Return the [x, y] coordinate for the center point of the cell that contains the specified text.  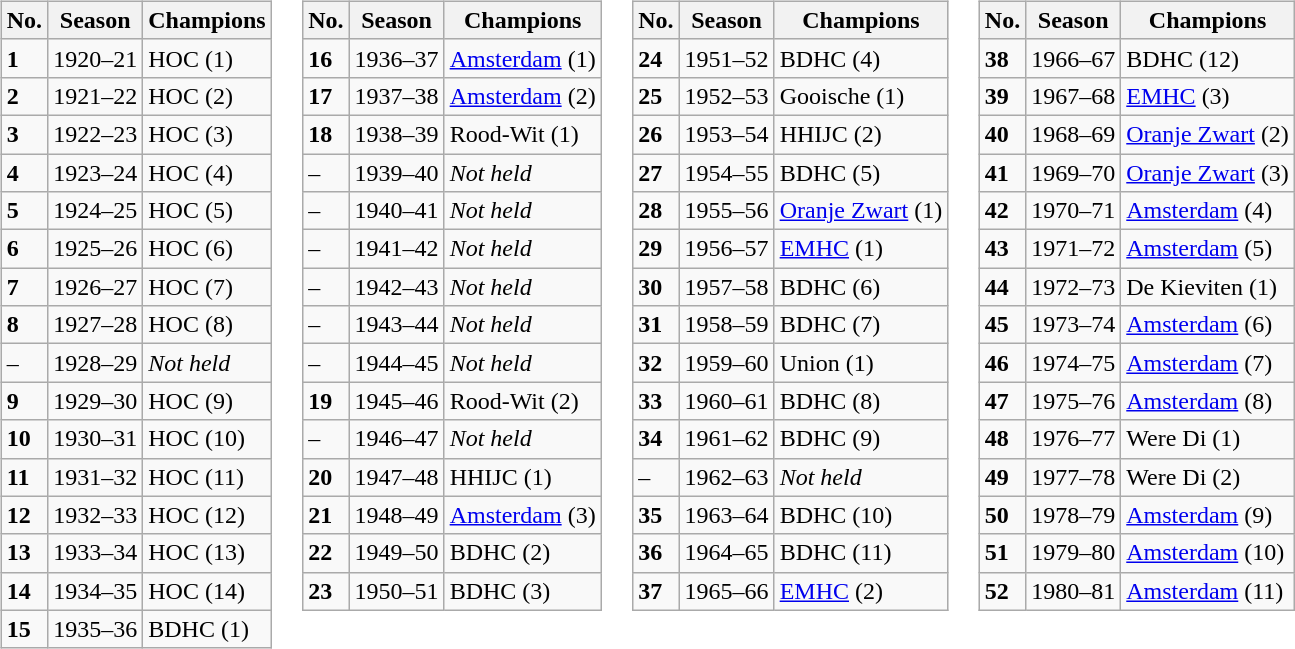
1967–68 [1074, 96]
1947–48 [396, 477]
1973–74 [1074, 325]
Amsterdam (3) [522, 515]
1924–25 [96, 211]
13 [24, 553]
1944–45 [396, 363]
Amsterdam (1) [522, 58]
Amsterdam (8) [1208, 401]
BDHC (5) [861, 173]
Amsterdam (2) [522, 96]
Rood-Wit (2) [522, 401]
1966–67 [1074, 58]
11 [24, 477]
25 [656, 96]
1936–37 [396, 58]
HOC (9) [207, 401]
Oranje Zwart (1) [861, 211]
EMHC (2) [861, 591]
BDHC (12) [1208, 58]
35 [656, 515]
BDHC (8) [861, 401]
9 [24, 401]
Union (1) [861, 363]
1940–41 [396, 211]
27 [656, 173]
52 [1002, 591]
37 [656, 591]
1926–27 [96, 287]
1935–36 [96, 629]
1970–71 [1074, 211]
1921–22 [96, 96]
1953–54 [726, 134]
HOC (13) [207, 553]
16 [326, 58]
HOC (5) [207, 211]
1938–39 [396, 134]
BDHC (3) [522, 591]
23 [326, 591]
HOC (12) [207, 515]
1960–61 [726, 401]
HOC (8) [207, 325]
1969–70 [1074, 173]
Amsterdam (9) [1208, 515]
1948–49 [396, 515]
1956–57 [726, 249]
Oranje Zwart (3) [1208, 173]
BDHC (7) [861, 325]
24 [656, 58]
6 [24, 249]
HOC (4) [207, 173]
BDHC (4) [861, 58]
EMHC (1) [861, 249]
1954–55 [726, 173]
1939–40 [396, 173]
19 [326, 401]
1950–51 [396, 591]
1920–21 [96, 58]
Amsterdam (4) [1208, 211]
36 [656, 553]
HOC (2) [207, 96]
Amsterdam (5) [1208, 249]
Rood-Wit (1) [522, 134]
1962–63 [726, 477]
1949–50 [396, 553]
33 [656, 401]
1942–43 [396, 287]
BDHC (1) [207, 629]
1968–69 [1074, 134]
1978–79 [1074, 515]
BDHC (6) [861, 287]
50 [1002, 515]
Amsterdam (6) [1208, 325]
1974–75 [1074, 363]
HOC (7) [207, 287]
1980–81 [1074, 591]
1955–56 [726, 211]
22 [326, 553]
De Kieviten (1) [1208, 287]
8 [24, 325]
HHIJC (1) [522, 477]
Were Di (2) [1208, 477]
1 [24, 58]
1929–30 [96, 401]
1963–64 [726, 515]
30 [656, 287]
42 [1002, 211]
1958–59 [726, 325]
1957–58 [726, 287]
1946–47 [396, 439]
29 [656, 249]
21 [326, 515]
1976–77 [1074, 439]
1975–76 [1074, 401]
3 [24, 134]
HOC (1) [207, 58]
Amsterdam (7) [1208, 363]
12 [24, 515]
1923–24 [96, 173]
20 [326, 477]
1951–52 [726, 58]
HOC (10) [207, 439]
1965–66 [726, 591]
31 [656, 325]
46 [1002, 363]
HOC (14) [207, 591]
43 [1002, 249]
7 [24, 287]
1934–35 [96, 591]
Gooische (1) [861, 96]
5 [24, 211]
BDHC (2) [522, 553]
10 [24, 439]
HOC (6) [207, 249]
48 [1002, 439]
HOC (11) [207, 477]
1977–78 [1074, 477]
44 [1002, 287]
1933–34 [96, 553]
1979–80 [1074, 553]
41 [1002, 173]
26 [656, 134]
BDHC (10) [861, 515]
49 [1002, 477]
Oranje Zwart (2) [1208, 134]
17 [326, 96]
1928–29 [96, 363]
1961–62 [726, 439]
40 [1002, 134]
1943–44 [396, 325]
45 [1002, 325]
1941–42 [396, 249]
1931–32 [96, 477]
Were Di (1) [1208, 439]
34 [656, 439]
38 [1002, 58]
1927–28 [96, 325]
Amsterdam (10) [1208, 553]
1959–60 [726, 363]
15 [24, 629]
Amsterdam (11) [1208, 591]
1945–46 [396, 401]
1952–53 [726, 96]
1930–31 [96, 439]
18 [326, 134]
EMHC (3) [1208, 96]
1922–23 [96, 134]
51 [1002, 553]
32 [656, 363]
14 [24, 591]
1972–73 [1074, 287]
47 [1002, 401]
4 [24, 173]
1932–33 [96, 515]
BDHC (9) [861, 439]
HHIJC (2) [861, 134]
2 [24, 96]
HOC (3) [207, 134]
39 [1002, 96]
1971–72 [1074, 249]
1937–38 [396, 96]
1925–26 [96, 249]
1964–65 [726, 553]
BDHC (11) [861, 553]
28 [656, 211]
